Find where the given text appears and provide that cell's center as (x, y) coordinate. 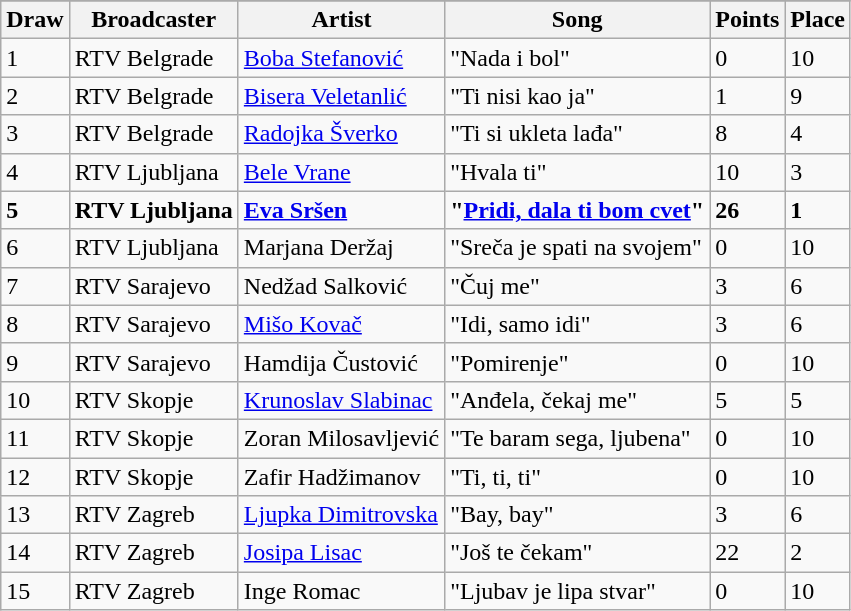
Ljupka Dimitrovska (341, 515)
Hamdija Čustović (341, 362)
"Ti nisi kao ja" (578, 96)
Artist (341, 20)
Bisera Veletanlić (341, 96)
"Čuj me" (578, 286)
Josipa Lisac (341, 553)
"Anđela, čekaj me" (578, 400)
"Bay, bay" (578, 515)
"Ti si ukleta lađa" (578, 134)
Inge Romac (341, 591)
12 (35, 477)
"Nada i bol" (578, 58)
Zoran Milosavljević (341, 438)
Boba Stefanović (341, 58)
Nedžad Salković (341, 286)
Bele Vrane (341, 172)
Zafir Hadžimanov (341, 477)
Marjana Deržaj (341, 248)
"Pridi, dala ti bom cvet" (578, 210)
Broadcaster (154, 20)
11 (35, 438)
"Pomirenje" (578, 362)
"Idi, samo idi" (578, 324)
Points (748, 20)
Draw (35, 20)
"Ljubav je lipa stvar" (578, 591)
"Još te čekam" (578, 553)
Song (578, 20)
"Ti, ti, ti" (578, 477)
22 (748, 553)
Mišo Kovač (341, 324)
Place (818, 20)
26 (748, 210)
Eva Sršen (341, 210)
"Hvala ti" (578, 172)
7 (35, 286)
14 (35, 553)
13 (35, 515)
Krunoslav Slabinac (341, 400)
15 (35, 591)
"Sreča je spati na svojem" (578, 248)
"Te baram sega, ljubena" (578, 438)
Radojka Šverko (341, 134)
